Capture the cell that displays the provided text and extract its [X, Y] central coordinate. 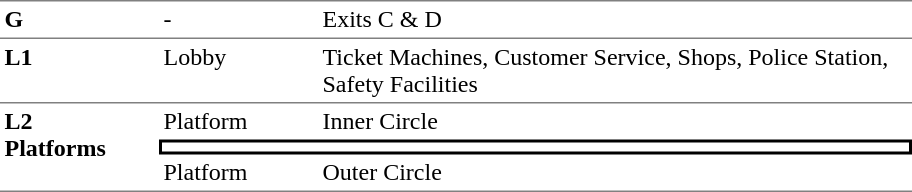
Inner Circle [615, 122]
Lobby [238, 71]
Ticket Machines, Customer Service, Shops, Police Station, Safety Facilities [615, 71]
Outer Circle [615, 173]
G [80, 19]
L2Platforms [80, 148]
L1 [80, 71]
Exits C & D [615, 19]
- [238, 19]
